Return (X, Y) of the center of cell containing provided text 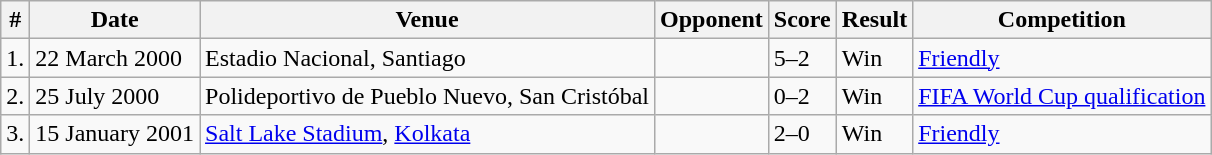
Estadio Nacional, Santiago (428, 58)
1. (16, 58)
0–2 (802, 96)
Score (802, 20)
Result (874, 20)
3. (16, 134)
Polideportivo de Pueblo Nuevo, San Cristóbal (428, 96)
15 January 2001 (115, 134)
2. (16, 96)
FIFA World Cup qualification (1062, 96)
25 July 2000 (115, 96)
5–2 (802, 58)
Date (115, 20)
# (16, 20)
2–0 (802, 134)
22 March 2000 (115, 58)
Opponent (712, 20)
Competition (1062, 20)
Venue (428, 20)
Salt Lake Stadium, Kolkata (428, 134)
